Search for the cell housing the specified text and yield its (X, Y) center coordinate. 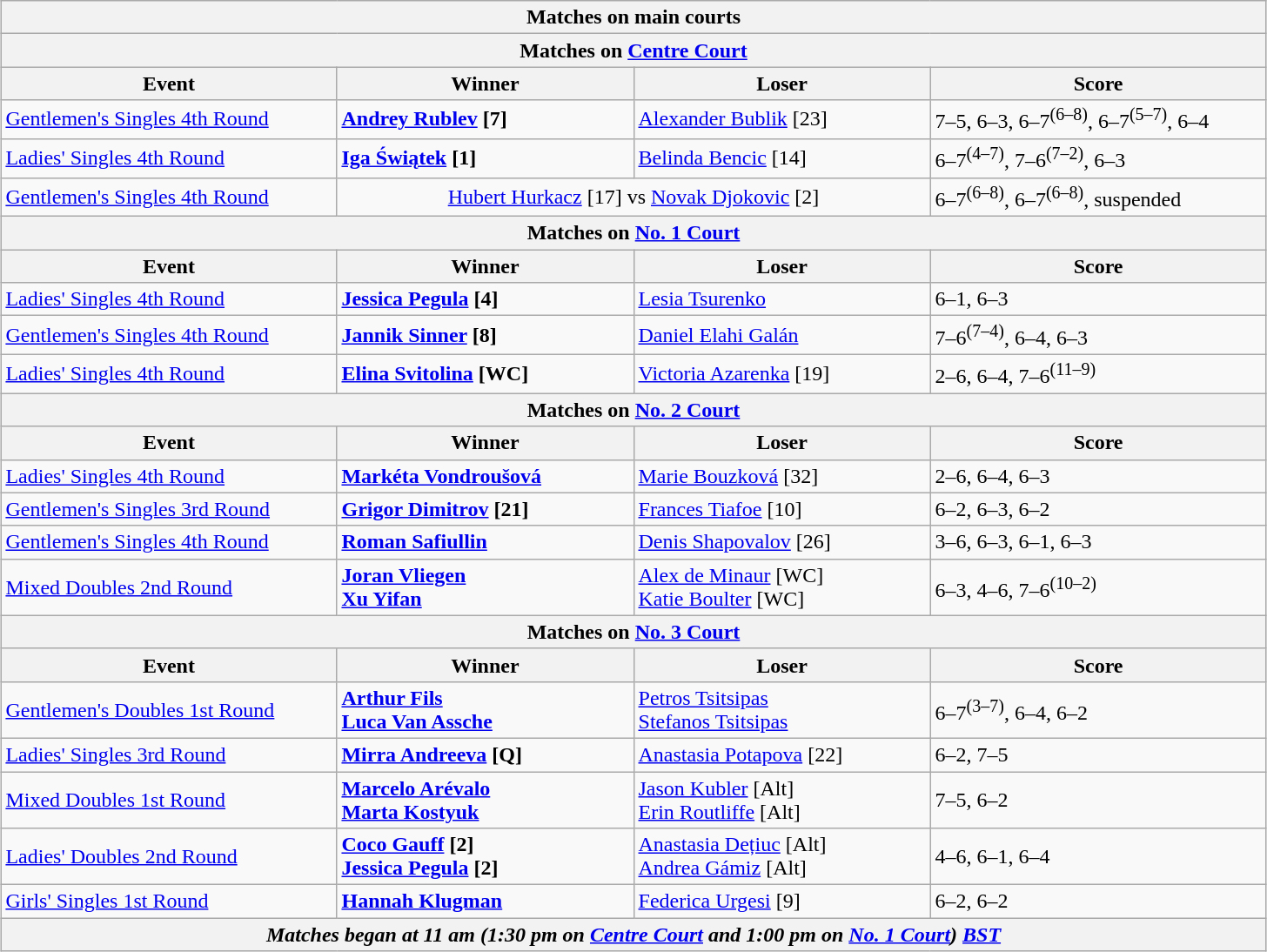
6–2, 6–3, 6–2 (1098, 509)
6–7(4–7), 7–6(7–2), 6–3 (1098, 158)
3–6, 6–3, 6–1, 6–3 (1098, 542)
6–2, 7–5 (1098, 754)
Joran Vliegen Xu Yifan (486, 587)
Arthur Fils Luca Van Assche (486, 710)
Coco Gauff [2] Jessica Pegula [2] (486, 856)
7–5, 6–3, 6–7(6–8), 6–7(5–7), 6–4 (1098, 120)
Hubert Hurkacz [17] vs Novak Djokovic [2] (633, 197)
Daniel Elahi Galán (781, 336)
Matches began at 11 am (1:30 pm on Centre Court and 1:00 pm on No. 1 Court) BST (633, 935)
Belinda Bencic [14] (781, 158)
Ladies' Singles 3rd Round (169, 754)
Matches on No. 3 Court (633, 632)
Marcelo Arévalo Marta Kostyuk (486, 801)
Matches on Centre Court (633, 50)
2–6, 6–4, 7–6(11–9) (1098, 374)
7–5, 6–2 (1098, 801)
6–1, 6–3 (1098, 299)
Denis Shapovalov [26] (781, 542)
Victoria Azarenka [19] (781, 374)
7–6(7–4), 6–4, 6–3 (1098, 336)
Jason Kubler [Alt] Erin Routliffe [Alt] (781, 801)
Ladies' Doubles 2nd Round (169, 856)
Girls' Singles 1st Round (169, 902)
Roman Safiullin (486, 542)
Petros Tsitsipas Stefanos Tsitsipas (781, 710)
Federica Urgesi [9] (781, 902)
4–6, 6–1, 6–4 (1098, 856)
Markéta Vondroušová (486, 476)
6–3, 4–6, 7–6(10–2) (1098, 587)
Alexander Bublik [23] (781, 120)
Frances Tiafoe [10] (781, 509)
Mirra Andreeva [Q] (486, 754)
Matches on main courts (633, 17)
2–6, 6–4, 6–3 (1098, 476)
Hannah Klugman (486, 902)
Grigor Dimitrov [21] (486, 509)
Iga Świątek [1] (486, 158)
Mixed Doubles 2nd Round (169, 587)
Jannik Sinner [8] (486, 336)
6–7(6–8), 6–7(6–8), suspended (1098, 197)
Matches on No. 1 Court (633, 233)
6–7(3–7), 6–4, 6–2 (1098, 710)
Anastasia Potapova [22] (781, 754)
Elina Svitolina [WC] (486, 374)
Lesia Tsurenko (781, 299)
Jessica Pegula [4] (486, 299)
Anastasia Dețiuc [Alt] Andrea Gámiz [Alt] (781, 856)
Marie Bouzková [32] (781, 476)
6–2, 6–2 (1098, 902)
Mixed Doubles 1st Round (169, 801)
Andrey Rublev [7] (486, 120)
Gentlemen's Singles 3rd Round (169, 509)
Alex de Minaur [WC] Katie Boulter [WC] (781, 587)
Gentlemen's Doubles 1st Round (169, 710)
Matches on No. 2 Court (633, 410)
